Return (x, y) of the center of cell containing provided text 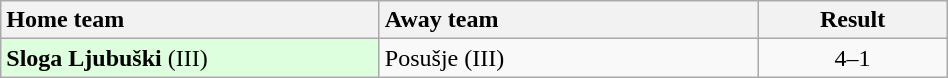
4–1 (852, 58)
Sloga Ljubuški (III) (190, 58)
Away team (568, 20)
Result (852, 20)
Posušje (III) (568, 58)
Home team (190, 20)
